Search for the cell housing the specified text and yield its [x, y] center coordinate. 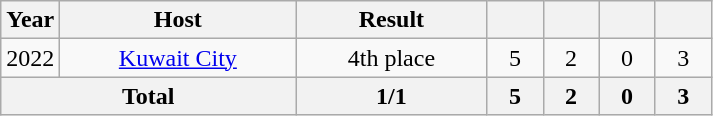
1/1 [392, 96]
Result [392, 20]
Host [178, 20]
Year [30, 20]
Kuwait City [178, 58]
Total [148, 96]
2022 [30, 58]
4th place [392, 58]
